Return the (x, y) coordinate for the center point of the cell that contains the specified text.  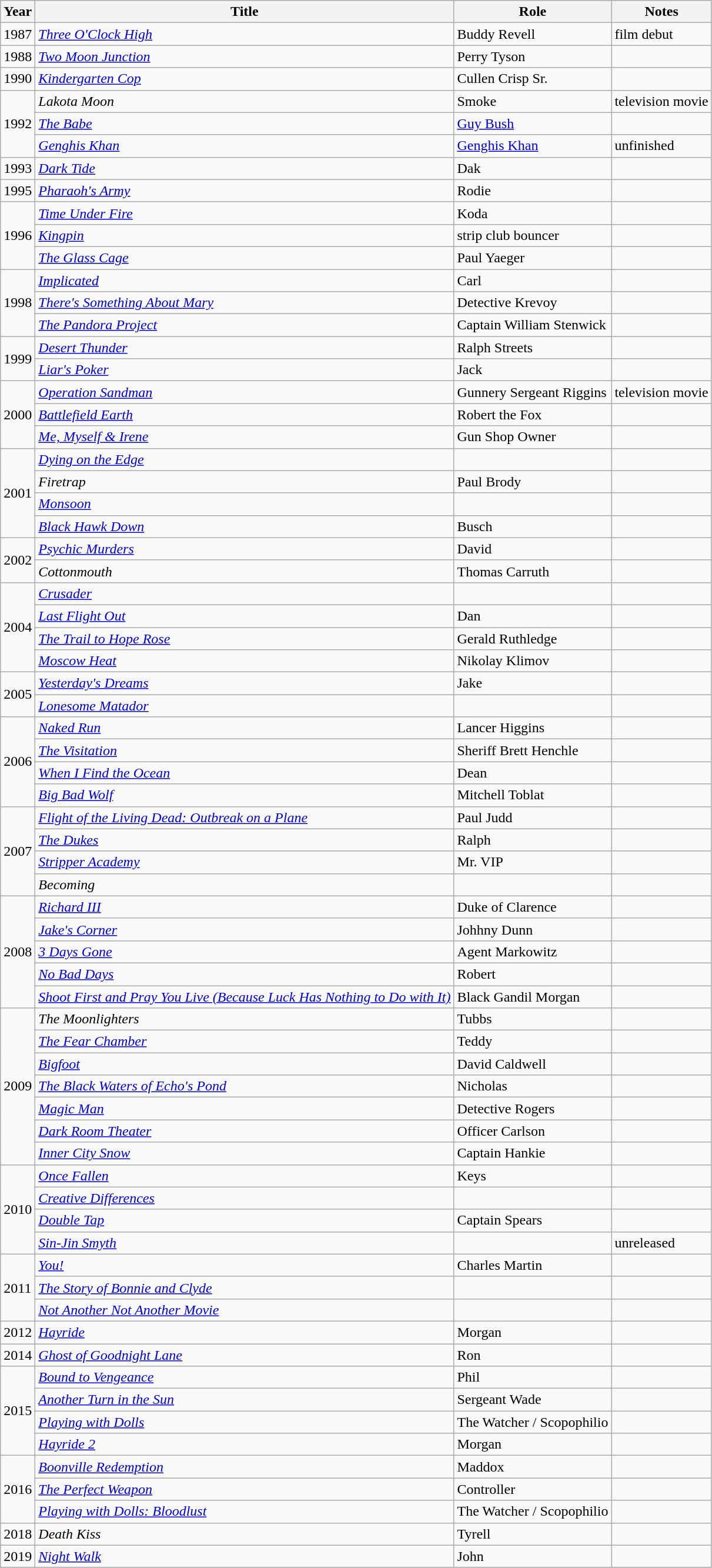
film debut (661, 34)
Ghost of Goodnight Lane (245, 1355)
1990 (18, 79)
Ron (533, 1355)
The Trail to Hope Rose (245, 638)
Creative Differences (245, 1198)
Playing with Dolls: Bloodlust (245, 1512)
The Fear Chamber (245, 1042)
Moscow Heat (245, 661)
Rodie (533, 191)
Black Hawk Down (245, 526)
Kingpin (245, 235)
Sergeant Wade (533, 1400)
Duke of Clarence (533, 907)
unfinished (661, 146)
2001 (18, 493)
Stripper Academy (245, 862)
No Bad Days (245, 974)
Becoming (245, 885)
Detective Krevoy (533, 303)
Liar's Poker (245, 370)
2005 (18, 695)
1996 (18, 235)
Dan (533, 616)
Captain William Stenwick (533, 325)
Tubbs (533, 1019)
Not Another Not Another Movie (245, 1310)
The Babe (245, 124)
Ralph (533, 840)
Double Tap (245, 1220)
The Black Waters of Echo's Pond (245, 1086)
Agent Markowitz (533, 952)
2012 (18, 1332)
David (533, 549)
Thomas Carruth (533, 571)
2004 (18, 627)
Ralph Streets (533, 348)
Shoot First and Pray You Live (Because Luck Has Nothing to Do with It) (245, 997)
Teddy (533, 1042)
Captain Spears (533, 1220)
The Pandora Project (245, 325)
Crusader (245, 593)
Gun Shop Owner (533, 437)
Nikolay Klimov (533, 661)
1992 (18, 124)
Paul Yaeger (533, 258)
The Visitation (245, 750)
Detective Rogers (533, 1109)
1988 (18, 56)
Dying on the Edge (245, 459)
Battlefield Earth (245, 415)
Robert the Fox (533, 415)
Jake (533, 683)
Perry Tyson (533, 56)
Role (533, 12)
Desert Thunder (245, 348)
strip club bouncer (533, 235)
There's Something About Mary (245, 303)
Dak (533, 168)
Implicated (245, 281)
2015 (18, 1411)
Black Gandil Morgan (533, 997)
Magic Man (245, 1109)
Richard III (245, 907)
Maddox (533, 1467)
Koda (533, 213)
1998 (18, 303)
Charles Martin (533, 1265)
Once Fallen (245, 1176)
Title (245, 12)
3 Days Gone (245, 952)
The Moonlighters (245, 1019)
Dark Tide (245, 168)
2007 (18, 851)
You! (245, 1265)
Sin-Jin Smyth (245, 1243)
The Story of Bonnie and Clyde (245, 1287)
Pharaoh's Army (245, 191)
Robert (533, 974)
2002 (18, 560)
2011 (18, 1287)
2008 (18, 952)
Dark Room Theater (245, 1131)
Me, Myself & Irene (245, 437)
Paul Brody (533, 482)
The Glass Cage (245, 258)
When I Find the Ocean (245, 773)
2006 (18, 762)
Kindergarten Cop (245, 79)
Last Flight Out (245, 616)
John (533, 1556)
Three O'Clock High (245, 34)
Big Bad Wolf (245, 795)
Time Under Fire (245, 213)
unreleased (661, 1243)
Flight of the Living Dead: Outbreak on a Plane (245, 818)
The Perfect Weapon (245, 1489)
Gerald Ruthledge (533, 638)
1993 (18, 168)
The Dukes (245, 840)
Smoke (533, 101)
David Caldwell (533, 1064)
Monsoon (245, 504)
Buddy Revell (533, 34)
Busch (533, 526)
Playing with Dolls (245, 1422)
2018 (18, 1534)
Johhny Dunn (533, 929)
Notes (661, 12)
Lakota Moon (245, 101)
Psychic Murders (245, 549)
Officer Carlson (533, 1131)
Lancer Higgins (533, 728)
Tyrell (533, 1534)
2016 (18, 1489)
Lonesome Matador (245, 706)
Death Kiss (245, 1534)
Hayride 2 (245, 1444)
Jake's Corner (245, 929)
Hayride (245, 1332)
Guy Bush (533, 124)
2010 (18, 1209)
Carl (533, 281)
Boonville Redemption (245, 1467)
Yesterday's Dreams (245, 683)
Operation Sandman (245, 392)
Year (18, 12)
Naked Run (245, 728)
Inner City Snow (245, 1153)
Bound to Vengeance (245, 1377)
Nicholas (533, 1086)
Another Turn in the Sun (245, 1400)
Night Walk (245, 1556)
2000 (18, 415)
2014 (18, 1355)
Cullen Crisp Sr. (533, 79)
Sheriff Brett Henchle (533, 750)
Jack (533, 370)
Mr. VIP (533, 862)
Mitchell Toblat (533, 795)
2019 (18, 1556)
Keys (533, 1176)
Bigfoot (245, 1064)
Cottonmouth (245, 571)
Gunnery Sergeant Riggins (533, 392)
1999 (18, 359)
1995 (18, 191)
Dean (533, 773)
Captain Hankie (533, 1153)
Paul Judd (533, 818)
Phil (533, 1377)
2009 (18, 1086)
Controller (533, 1489)
1987 (18, 34)
Firetrap (245, 482)
Two Moon Junction (245, 56)
